From the cell containing the given text, extract its center point as [X, Y] coordinate. 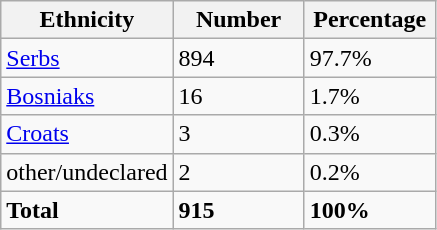
Serbs [87, 58]
97.7% [370, 58]
Number [238, 20]
2 [238, 172]
894 [238, 58]
16 [238, 96]
915 [238, 210]
Percentage [370, 20]
Bosniaks [87, 96]
other/undeclared [87, 172]
0.2% [370, 172]
1.7% [370, 96]
Ethnicity [87, 20]
3 [238, 134]
Croats [87, 134]
100% [370, 210]
0.3% [370, 134]
Total [87, 210]
